Scan for the cell matching the given text and deliver its [X, Y] coordinate at center. 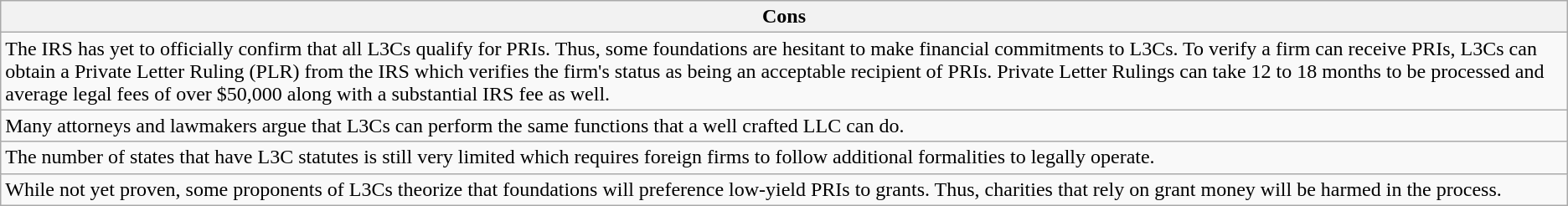
Many attorneys and lawmakers argue that L3Cs can perform the same functions that a well crafted LLC can do. [784, 126]
Cons [784, 17]
The number of states that have L3C statutes is still very limited which requires foreign firms to follow additional formalities to legally operate. [784, 157]
